Scan for the cell matching the given text and deliver its [x, y] coordinate at center. 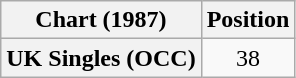
Position [248, 20]
UK Singles (OCC) [101, 58]
Chart (1987) [101, 20]
38 [248, 58]
